Find where the given text appears and provide that cell's center as (X, Y) coordinate. 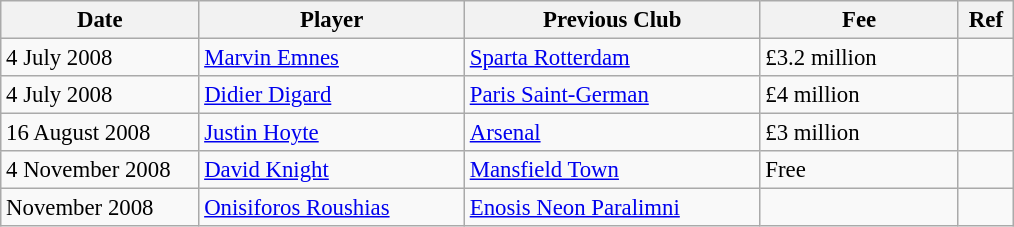
Paris Saint-German (612, 95)
Date (100, 20)
Sparta Rotterdam (612, 58)
Mansfield Town (612, 170)
Free (859, 170)
Marvin Emnes (332, 58)
Justin Hoyte (332, 133)
David Knight (332, 170)
November 2008 (100, 208)
Ref (986, 20)
Fee (859, 20)
Previous Club (612, 20)
Enosis Neon Paralimni (612, 208)
16 August 2008 (100, 133)
£3.2 million (859, 58)
Didier Digard (332, 95)
Player (332, 20)
Arsenal (612, 133)
Onisiforos Roushias (332, 208)
4 November 2008 (100, 170)
£3 million (859, 133)
£4 million (859, 95)
